Return the (X, Y) coordinate for the center point of the cell that contains the specified text.  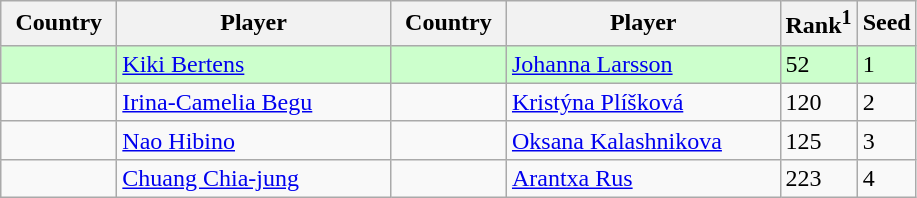
120 (818, 102)
Kiki Bertens (254, 64)
52 (818, 64)
223 (818, 178)
125 (818, 140)
Irina-Camelia Begu (254, 102)
2 (886, 102)
1 (886, 64)
Seed (886, 24)
Nao Hibino (254, 140)
Chuang Chia-jung (254, 178)
Rank1 (818, 24)
3 (886, 140)
Kristýna Plíšková (643, 102)
Johanna Larsson (643, 64)
Oksana Kalashnikova (643, 140)
Arantxa Rus (643, 178)
4 (886, 178)
